Scan for the cell matching the given text and deliver its (X, Y) coordinate at center. 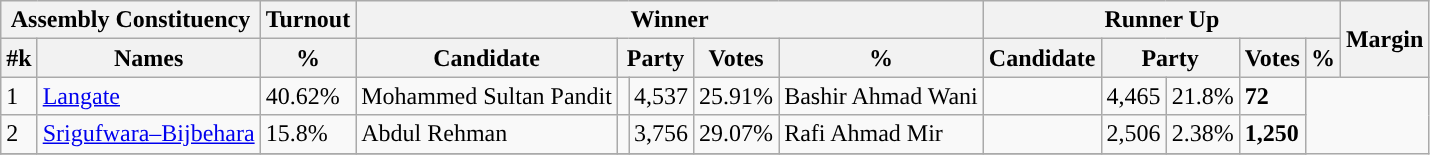
3,756 (660, 134)
Winner (670, 20)
15.8% (308, 134)
2,506 (1134, 134)
Names (148, 58)
1,250 (1272, 134)
Srigufwara–Bijbehara (148, 134)
29.07% (736, 134)
Turnout (308, 20)
Bashir Ahmad Wani (882, 96)
4,465 (1134, 96)
21.8% (1202, 96)
Langate (148, 96)
40.62% (308, 96)
Mohammed Sultan Pandit (487, 96)
4,537 (660, 96)
Assembly Constituency (130, 20)
1 (19, 96)
2.38% (1202, 134)
Abdul Rehman (487, 134)
2 (19, 134)
Rafi Ahmad Mir (882, 134)
72 (1272, 96)
Runner Up (1162, 20)
#k (19, 58)
Margin (1384, 39)
25.91% (736, 96)
